Detect which cell encompasses the target text, then output its [X, Y] center coordinate. 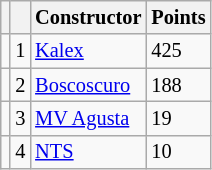
4 [20, 152]
Points [178, 17]
3 [20, 118]
Constructor [88, 17]
425 [178, 51]
MV Agusta [88, 118]
1 [20, 51]
NTS [88, 152]
10 [178, 152]
19 [178, 118]
2 [20, 85]
Kalex [88, 51]
188 [178, 85]
Boscoscuro [88, 85]
